Identify which cell holds the provided text, then report its [X, Y] central coordinate. 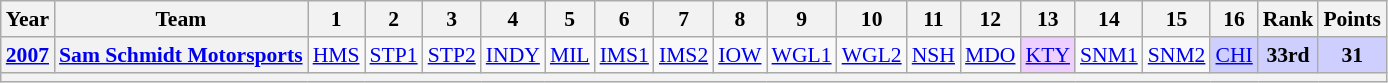
MIL [570, 55]
11 [934, 19]
Points [1352, 19]
IMS1 [624, 55]
9 [802, 19]
Sam Schmidt Motorsports [181, 55]
Rank [1288, 19]
31 [1352, 55]
WGL1 [802, 55]
33rd [1288, 55]
IOW [740, 55]
INDY [513, 55]
2007 [28, 55]
SNM1 [1109, 55]
5 [570, 19]
STP1 [394, 55]
NSH [934, 55]
Team [181, 19]
SNM2 [1177, 55]
2 [394, 19]
7 [684, 19]
CHI [1234, 55]
13 [1048, 19]
10 [872, 19]
12 [990, 19]
14 [1109, 19]
Year [28, 19]
IMS2 [684, 55]
KTY [1048, 55]
MDO [990, 55]
16 [1234, 19]
HMS [336, 55]
6 [624, 19]
8 [740, 19]
WGL2 [872, 55]
3 [452, 19]
15 [1177, 19]
STP2 [452, 55]
1 [336, 19]
4 [513, 19]
